Scan for the cell matching the given text and deliver its [X, Y] coordinate at center. 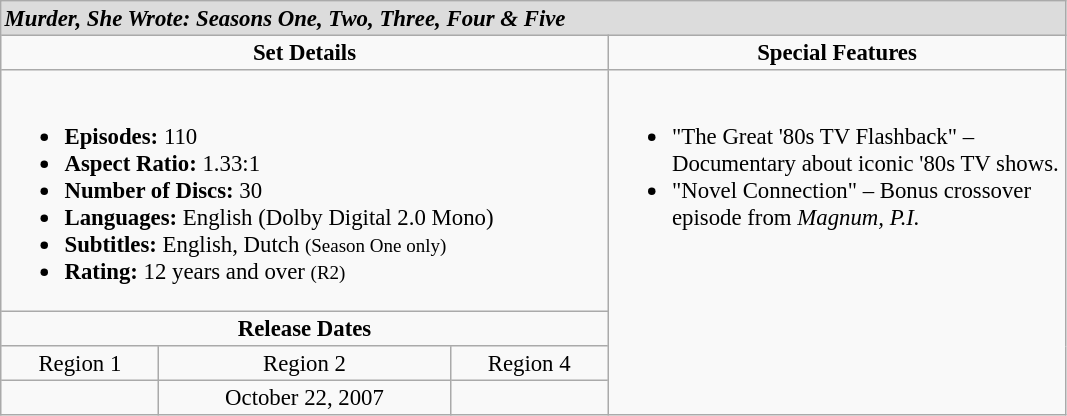
Murder, She Wrote: Seasons One, Two, Three, Four & Five [534, 18]
Region 1 [80, 363]
"The Great '80s TV Flashback" – Documentary about iconic '80s TV shows."Novel Connection" – Bonus crossover episode from Magnum, P.I. [837, 243]
Set Details [305, 52]
October 22, 2007 [304, 398]
Region 4 [529, 363]
Region 2 [304, 363]
Release Dates [305, 329]
Special Features [837, 52]
